Output the (X, Y) coordinate of the center of the cell containing the given text.  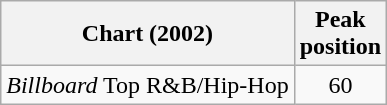
Billboard Top R&B/Hip-Hop (148, 85)
Peakposition (340, 34)
Chart (2002) (148, 34)
60 (340, 85)
